Pinpoint the cell where the given text exists, returning its [x, y] midpoint coordinate. 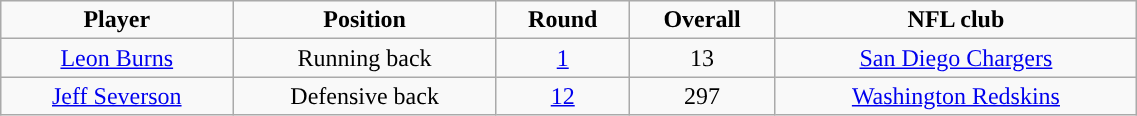
Washington Redskins [956, 96]
Running back [365, 58]
NFL club [956, 20]
12 [562, 96]
Overall [702, 20]
Player [117, 20]
San Diego Chargers [956, 58]
13 [702, 58]
297 [702, 96]
Round [562, 20]
1 [562, 58]
Leon Burns [117, 58]
Position [365, 20]
Jeff Severson [117, 96]
Defensive back [365, 96]
